Output the [x, y] coordinate of the center of the cell containing the given text.  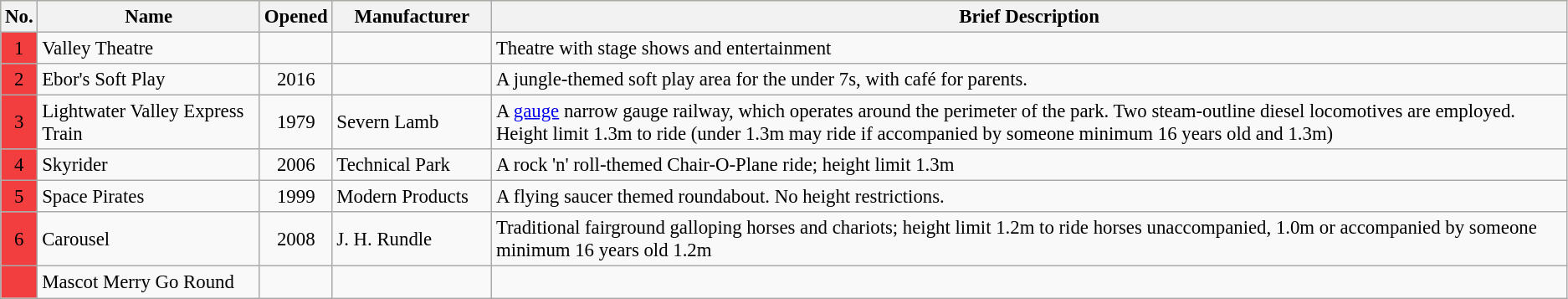
2 [19, 80]
Name [149, 17]
Brief Description [1029, 17]
Modern Products [412, 197]
2016 [296, 80]
Severn Lamb [412, 122]
Ebor's Soft Play [149, 80]
A rock 'n' roll-themed Chair-O-Plane ride; height limit 1.3m [1029, 165]
Carousel [149, 240]
Technical Park [412, 165]
A flying saucer themed roundabout. No height restrictions. [1029, 197]
J. H. Rundle [412, 240]
4 [19, 165]
Lightwater Valley Express Train [149, 122]
Theatre with stage shows and entertainment [1029, 49]
Space Pirates [149, 197]
1 [19, 49]
Opened [296, 17]
A jungle-themed soft play area for the under 7s, with café for parents. [1029, 80]
5 [19, 197]
2006 [296, 165]
Valley Theatre [149, 49]
2008 [296, 240]
Manufacturer [412, 17]
3 [19, 122]
6 [19, 240]
1979 [296, 122]
No. [19, 17]
Mascot Merry Go Round [149, 282]
Skyrider [149, 165]
1999 [296, 197]
